Capture the cell that displays the provided text and extract its [X, Y] central coordinate. 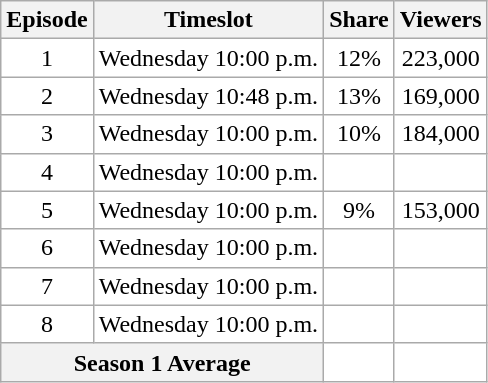
184,000 [440, 134]
7 [47, 286]
153,000 [440, 210]
223,000 [440, 58]
Episode [47, 20]
3 [47, 134]
5 [47, 210]
12% [360, 58]
6 [47, 248]
13% [360, 96]
Season 1 Average [162, 362]
Timeslot [208, 20]
9% [360, 210]
4 [47, 172]
10% [360, 134]
169,000 [440, 96]
Wednesday 10:48 p.m. [208, 96]
Share [360, 20]
Viewers [440, 20]
1 [47, 58]
8 [47, 324]
2 [47, 96]
